Identify which cell holds the provided text, then report its (x, y) central coordinate. 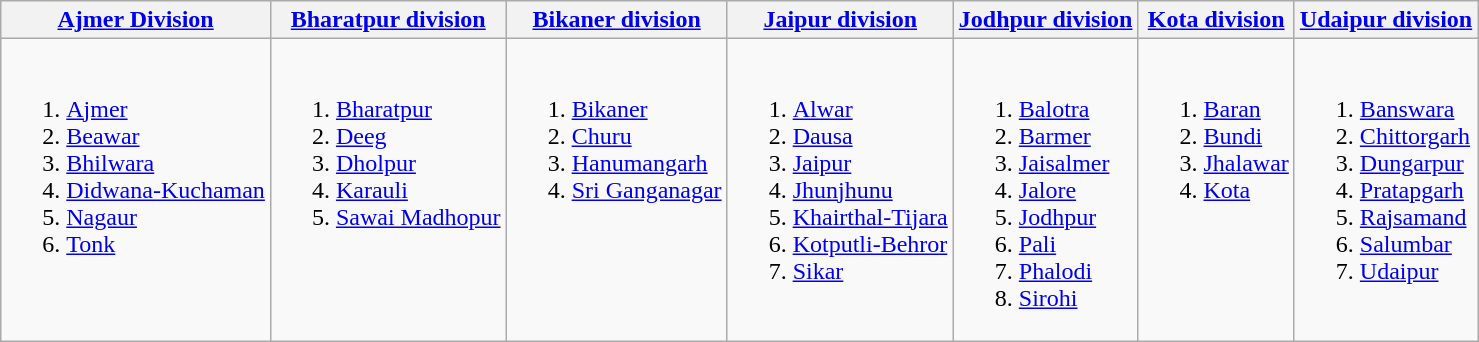
BikanerChuruHanumangarhSri Ganganagar (616, 190)
Ajmer Division (136, 20)
Bikaner division (616, 20)
Jodhpur division (1046, 20)
Bharatpur division (388, 20)
Udaipur division (1386, 20)
AlwarDausaJaipurJhunjhunuKhairthal-TijaraKotputli-BehrorSikar (840, 190)
BanswaraChittorgarhDungarpurPratapgarhRajsamandSalumbarUdaipur (1386, 190)
BalotraBarmerJaisalmerJaloreJodhpurPaliPhalodiSirohi (1046, 190)
Jaipur division (840, 20)
AjmerBeawarBhilwaraDidwana-KuchamanNagaurTonk (136, 190)
BharatpurDeegDholpurKarauliSawai Madhopur (388, 190)
Kota division (1216, 20)
BaranBundiJhalawarKota (1216, 190)
